For the text-containing cell, return its midpoint in (X, Y) coordinate format. 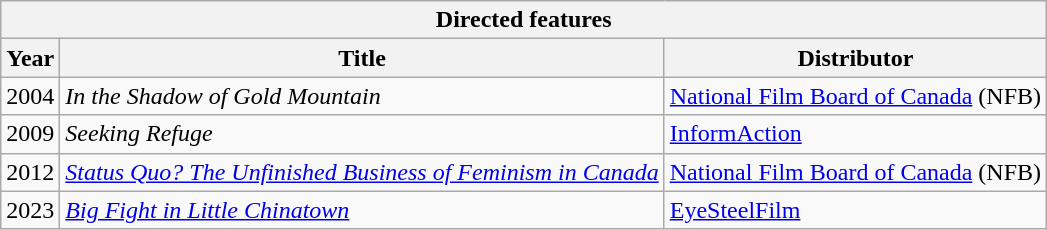
Distributor (855, 58)
Big Fight in Little Chinatown (362, 210)
2012 (30, 172)
Directed features (524, 20)
InformAction (855, 134)
In the Shadow of Gold Mountain (362, 96)
Year (30, 58)
2009 (30, 134)
2023 (30, 210)
2004 (30, 96)
EyeSteelFilm (855, 210)
Seeking Refuge (362, 134)
Status Quo? The Unfinished Business of Feminism in Canada (362, 172)
Title (362, 58)
